Locate the cell with the specified text and output its (X, Y) center coordinate. 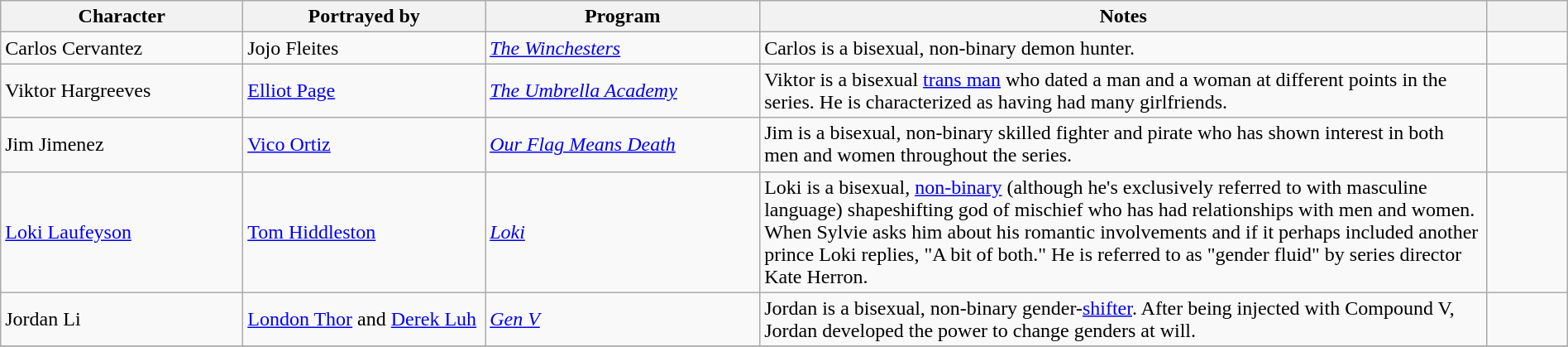
Jordan is a bisexual, non-binary gender-shifter. After being injected with Compound V, Jordan developed the power to change genders at will. (1123, 320)
Jim is a bisexual, non-binary skilled fighter and pirate who has shown interest in both men and women throughout the series. (1123, 144)
Elliot Page (364, 91)
Viktor Hargreeves (122, 91)
Viktor is a bisexual trans man who dated a man and a woman at different points in the series. He is characterized as having had many girlfriends. (1123, 91)
The Umbrella Academy (623, 91)
Jordan Li (122, 320)
Vico Ortiz (364, 144)
Loki Laufeyson (122, 232)
Carlos is a bisexual, non-binary demon hunter. (1123, 48)
Portrayed by (364, 17)
Notes (1123, 17)
Tom Hiddleston (364, 232)
The Winchesters (623, 48)
Jim Jimenez (122, 144)
London Thor and Derek Luh (364, 320)
Jojo Fleites (364, 48)
Gen V (623, 320)
Program (623, 17)
Loki (623, 232)
Character (122, 17)
Our Flag Means Death (623, 144)
Carlos Cervantez (122, 48)
